Extract the [x, y] coordinate from the center of the cell holding the provided text.  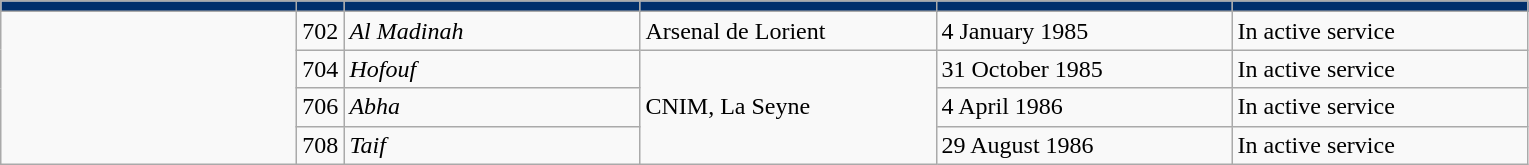
Taif [492, 145]
CNIM, La Seyne [788, 107]
702 [320, 31]
4 January 1985 [1084, 31]
706 [320, 107]
29 August 1986 [1084, 145]
4 April 1986 [1084, 107]
704 [320, 69]
Al Madinah [492, 31]
Arsenal de Lorient [788, 31]
Hofouf [492, 69]
Abha [492, 107]
31 October 1985 [1084, 69]
708 [320, 145]
